For the text-containing cell, return its midpoint in [x, y] coordinate format. 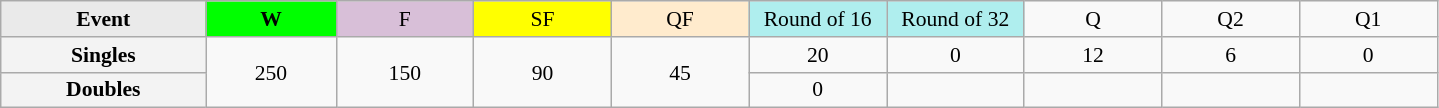
150 [405, 72]
6 [1231, 55]
Round of 16 [818, 19]
250 [271, 72]
20 [818, 55]
45 [680, 72]
Round of 32 [955, 19]
F [405, 19]
Event [104, 19]
Q [1093, 19]
Q2 [1231, 19]
QF [680, 19]
90 [543, 72]
Singles [104, 55]
W [271, 19]
12 [1093, 55]
Q1 [1368, 19]
SF [543, 19]
Doubles [104, 90]
